Identify which cell holds the provided text, then report its [X, Y] central coordinate. 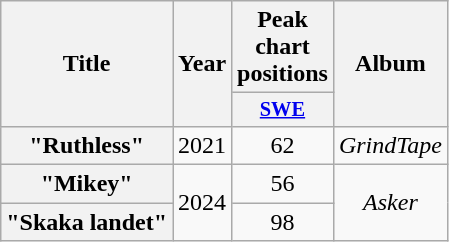
98 [283, 222]
Title [87, 64]
SWE [283, 110]
Album [390, 64]
Peak chart positions [283, 47]
Year [202, 64]
2024 [202, 203]
"Ruthless" [87, 145]
GrindTape [390, 145]
"Mikey" [87, 184]
56 [283, 184]
62 [283, 145]
Asker [390, 203]
"Skaka landet" [87, 222]
2021 [202, 145]
